Capture the cell that displays the provided text and extract its (x, y) central coordinate. 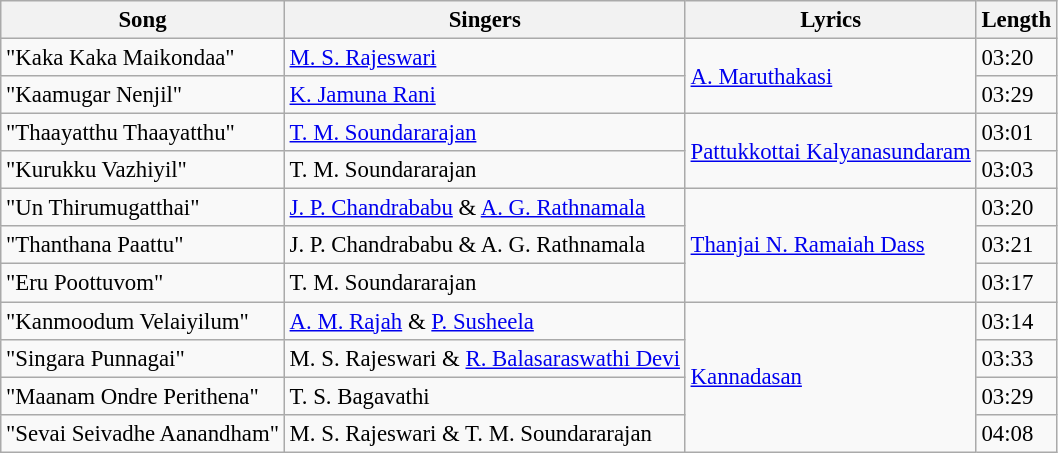
"Sevai Seivadhe Aanandham" (143, 433)
A. M. Rajah & P. Susheela (484, 321)
Thanjai N. Ramaiah Dass (830, 246)
03:14 (1016, 321)
"Kurukku Vazhiyil" (143, 170)
"Singara Punnagai" (143, 358)
"Un Thirumugatthai" (143, 208)
Pattukkottai Kalyanasundaram (830, 152)
Song (143, 20)
Length (1016, 20)
"Kaamugar Nenjil" (143, 95)
M. S. Rajeswari & T. M. Soundararajan (484, 433)
03:03 (1016, 170)
"Thanthana Paattu" (143, 245)
T. S. Bagavathi (484, 396)
"Kaka Kaka Maikondaa" (143, 58)
Singers (484, 20)
03:17 (1016, 283)
"Thaayatthu Thaayatthu" (143, 133)
03:01 (1016, 133)
04:08 (1016, 433)
K. Jamuna Rani (484, 95)
03:33 (1016, 358)
"Eru Poottuvom" (143, 283)
Kannadasan (830, 377)
"Kanmoodum Velaiyilum" (143, 321)
M. S. Rajeswari (484, 58)
M. S. Rajeswari & R. Balasaraswathi Devi (484, 358)
Lyrics (830, 20)
"Maanam Ondre Perithena" (143, 396)
03:21 (1016, 245)
A. Maruthakasi (830, 76)
